Find where the given text appears and provide that cell's center as [X, Y] coordinate. 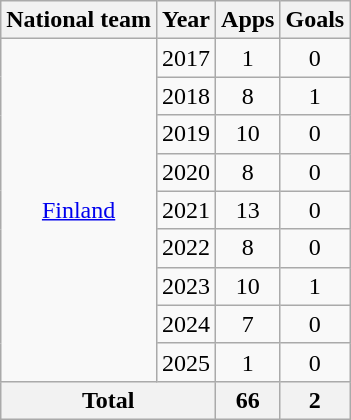
2018 [186, 96]
66 [248, 400]
2017 [186, 58]
2022 [186, 248]
2020 [186, 172]
2025 [186, 362]
Apps [248, 20]
2 [315, 400]
Year [186, 20]
13 [248, 210]
7 [248, 324]
2024 [186, 324]
Total [108, 400]
2019 [186, 134]
2021 [186, 210]
2023 [186, 286]
Goals [315, 20]
Finland [79, 210]
National team [79, 20]
